Return the (x, y) coordinate for the center point of the cell that contains the specified text.  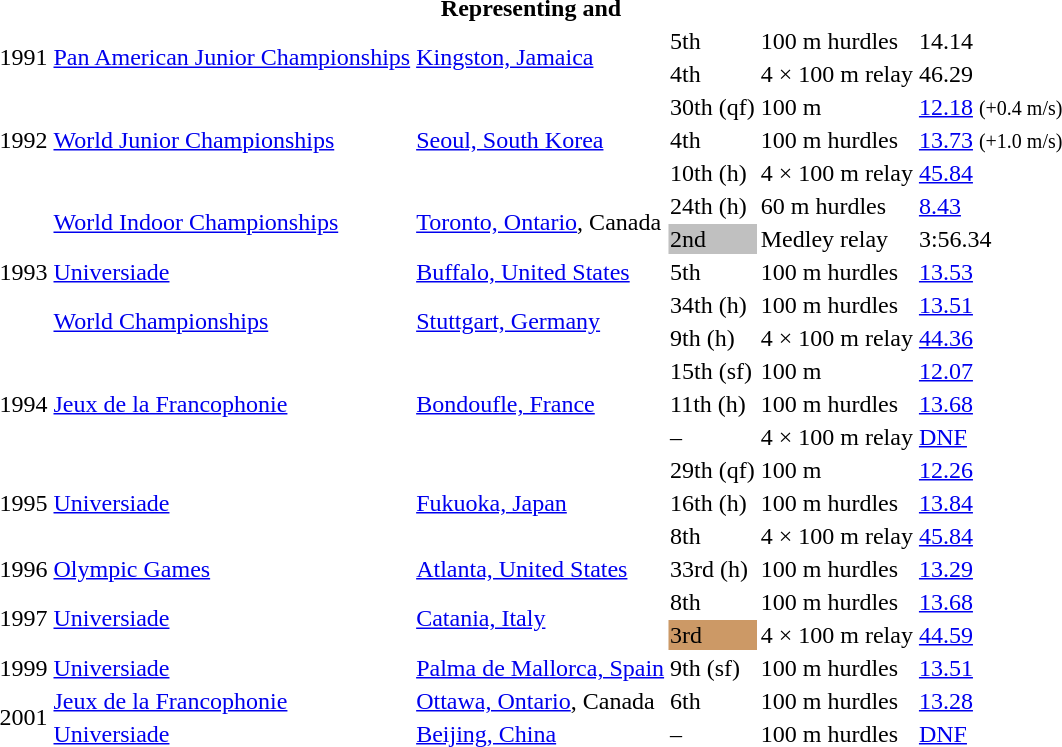
2nd (713, 239)
16th (h) (713, 503)
Seoul, South Korea (540, 140)
60 m hurdles (836, 206)
9th (h) (713, 338)
Atlanta, United States (540, 569)
Palma de Mallorca, Spain (540, 668)
Medley relay (836, 239)
15th (sf) (713, 371)
Ottawa, Ontario, Canada (540, 701)
World Junior Championships (232, 140)
Bondoufle, France (540, 404)
Fukuoka, Japan (540, 503)
Toronto, Ontario, Canada (540, 222)
Olympic Games (232, 569)
9th (sf) (713, 668)
6th (713, 701)
World Indoor Championships (232, 222)
– (713, 437)
Kingston, Jamaica (540, 58)
11th (h) (713, 404)
24th (h) (713, 206)
Catania, Italy (540, 618)
3rd (713, 635)
World Championships (232, 322)
30th (qf) (713, 107)
10th (h) (713, 173)
Stuttgart, Germany (540, 322)
34th (h) (713, 305)
Pan American Junior Championships (232, 58)
29th (qf) (713, 470)
33rd (h) (713, 569)
Buffalo, United States (540, 272)
